Detect which cell encompasses the target text, then output its [x, y] center coordinate. 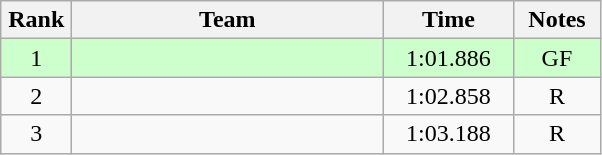
1:01.886 [448, 58]
Time [448, 20]
Rank [36, 20]
2 [36, 96]
1:03.188 [448, 134]
Team [228, 20]
1:02.858 [448, 96]
GF [557, 58]
Notes [557, 20]
1 [36, 58]
3 [36, 134]
